Capture the cell that displays the provided text and extract its (X, Y) central coordinate. 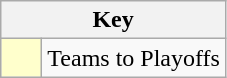
Key (114, 20)
Teams to Playoffs (134, 58)
